Identify which cell holds the provided text, then report its (x, y) central coordinate. 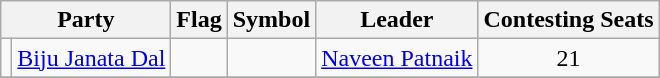
Flag (199, 20)
Naveen Patnaik (397, 58)
Biju Janata Dal (92, 58)
Contesting Seats (568, 20)
Party (86, 20)
21 (568, 58)
Leader (397, 20)
Symbol (271, 20)
